Provide the (X, Y) coordinate of the cell's center where the given text is located.  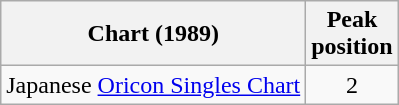
2 (352, 85)
Chart (1989) (154, 34)
Peakposition (352, 34)
Japanese Oricon Singles Chart (154, 85)
